Identify which cell holds the provided text, then report its [X, Y] central coordinate. 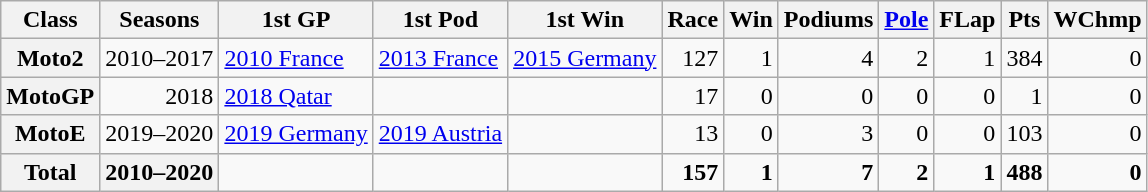
13 [693, 134]
Pts [1024, 20]
2019 Austria [440, 134]
Total [50, 172]
1st Win [585, 20]
Race [693, 20]
2019–2020 [160, 134]
Class [50, 20]
2015 Germany [585, 58]
488 [1024, 172]
WChmp [1098, 20]
127 [693, 58]
2013 France [440, 58]
Pole [906, 20]
2010 France [296, 58]
1st Pod [440, 20]
157 [693, 172]
7 [828, 172]
2018 Qatar [296, 96]
Win [752, 20]
MotoE [50, 134]
384 [1024, 58]
Podiums [828, 20]
Moto2 [50, 58]
2010–2020 [160, 172]
FLap [968, 20]
2018 [160, 96]
MotoGP [50, 96]
17 [693, 96]
4 [828, 58]
1st GP [296, 20]
2019 Germany [296, 134]
2010–2017 [160, 58]
3 [828, 134]
103 [1024, 134]
Seasons [160, 20]
